Capture the cell that displays the provided text and extract its (x, y) central coordinate. 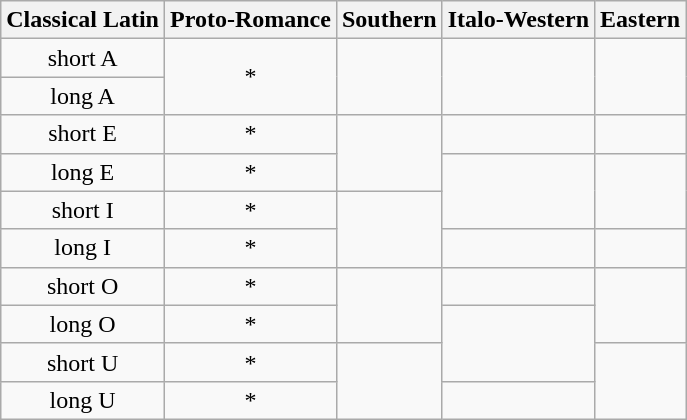
long E (83, 172)
Proto-Romance (251, 20)
long U (83, 400)
long O (83, 324)
short A (83, 58)
short I (83, 210)
Eastern (640, 20)
Italo-Western (518, 20)
long A (83, 96)
short O (83, 286)
Southern (389, 20)
short U (83, 362)
short E (83, 134)
long I (83, 248)
Classical Latin (83, 20)
